From the cell containing the given text, extract its center point as [X, Y] coordinate. 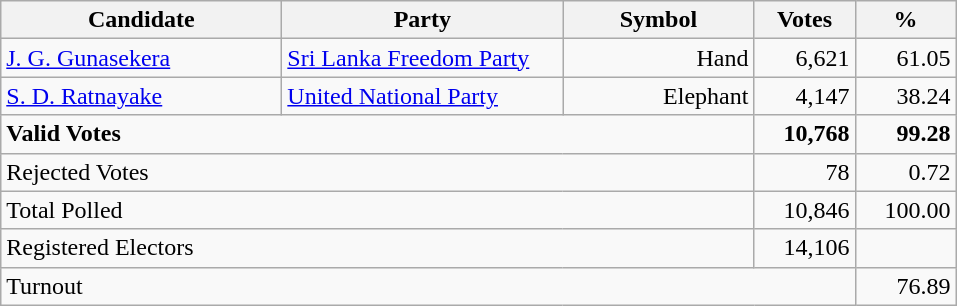
99.28 [906, 134]
Party [422, 20]
14,106 [804, 248]
Total Polled [378, 210]
Symbol [658, 20]
Votes [804, 20]
10,768 [804, 134]
% [906, 20]
Turnout [428, 286]
Valid Votes [378, 134]
Hand [658, 58]
76.89 [906, 286]
0.72 [906, 172]
10,846 [804, 210]
61.05 [906, 58]
Rejected Votes [378, 172]
6,621 [804, 58]
S. D. Ratnayake [142, 96]
Registered Electors [378, 248]
38.24 [906, 96]
United National Party [422, 96]
Candidate [142, 20]
Sri Lanka Freedom Party [422, 58]
78 [804, 172]
4,147 [804, 96]
J. G. Gunasekera [142, 58]
100.00 [906, 210]
Elephant [658, 96]
